Return [X, Y] of the center of cell containing provided text 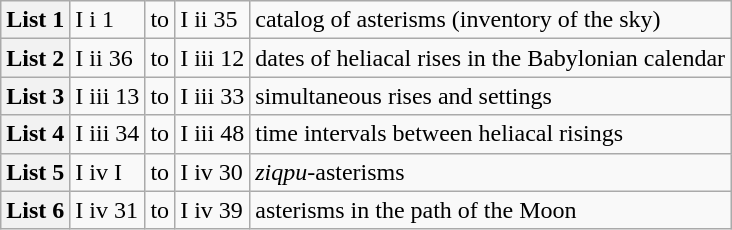
I ii 36 [108, 58]
catalog of asterisms (inventory of the sky) [490, 20]
asterisms in the path of the Moon [490, 210]
I iv 31 [108, 210]
I ii 35 [212, 20]
List 5 [36, 172]
List 3 [36, 96]
I iii 12 [212, 58]
time intervals between heliacal risings [490, 134]
List 4 [36, 134]
List 6 [36, 210]
simultaneous rises and settings [490, 96]
ziqpu-asterisms [490, 172]
I iv 39 [212, 210]
I iii 34 [108, 134]
dates of heliacal rises in the Babylonian calendar [490, 58]
I iv 30 [212, 172]
I i 1 [108, 20]
List 2 [36, 58]
I iii 48 [212, 134]
I iii 13 [108, 96]
I iv I [108, 172]
List 1 [36, 20]
I iii 33 [212, 96]
